Scan for the cell matching the given text and deliver its (x, y) coordinate at center. 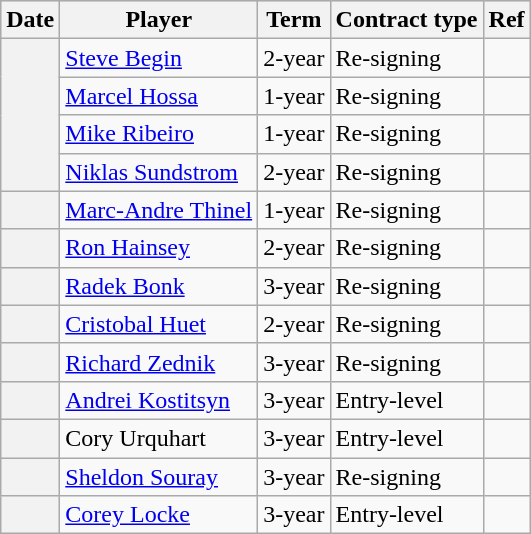
Marcel Hossa (159, 96)
Cristobal Huet (159, 324)
Niklas Sundstrom (159, 172)
Player (159, 20)
Contract type (406, 20)
Radek Bonk (159, 286)
Andrei Kostitsyn (159, 400)
Cory Urquhart (159, 438)
Term (294, 20)
Corey Locke (159, 515)
Mike Ribeiro (159, 134)
Date (30, 20)
Ref (506, 20)
Ron Hainsey (159, 248)
Steve Begin (159, 58)
Sheldon Souray (159, 477)
Marc-Andre Thinel (159, 210)
Richard Zednik (159, 362)
